From the cell containing the given text, extract its center point as [X, Y] coordinate. 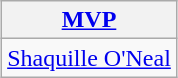
MVP [90, 20]
Shaquille O'Neal [90, 58]
